Return the [X, Y] coordinate for the center point of the cell that contains the specified text.  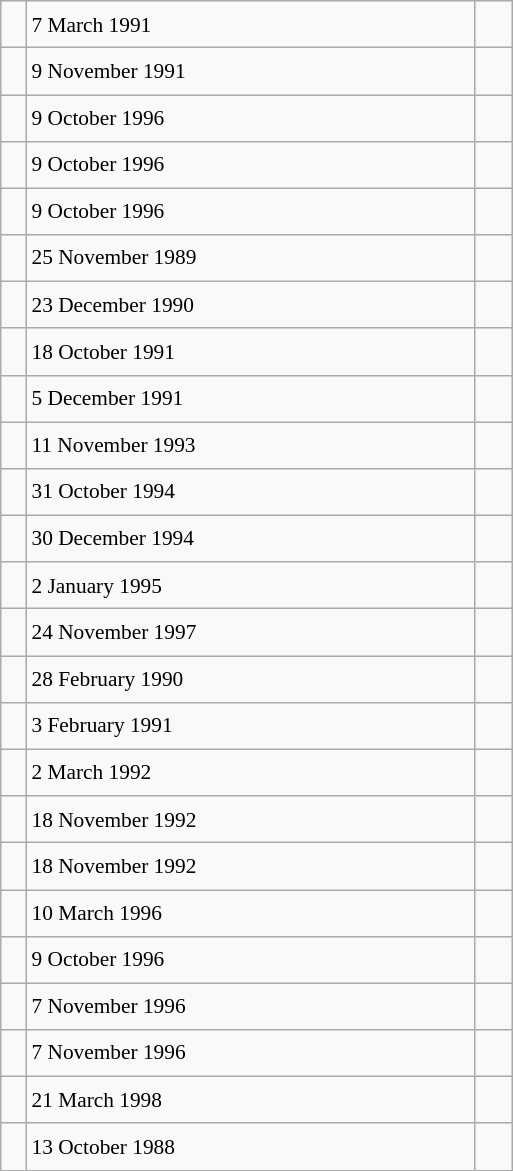
24 November 1997 [250, 632]
11 November 1993 [250, 446]
23 December 1990 [250, 306]
30 December 1994 [250, 538]
25 November 1989 [250, 258]
28 February 1990 [250, 680]
31 October 1994 [250, 492]
21 March 1998 [250, 1100]
18 October 1991 [250, 352]
2 January 1995 [250, 586]
7 March 1991 [250, 24]
9 November 1991 [250, 72]
5 December 1991 [250, 398]
13 October 1988 [250, 1146]
10 March 1996 [250, 914]
2 March 1992 [250, 772]
3 February 1991 [250, 726]
